For the text-containing cell, return its midpoint in (X, Y) coordinate format. 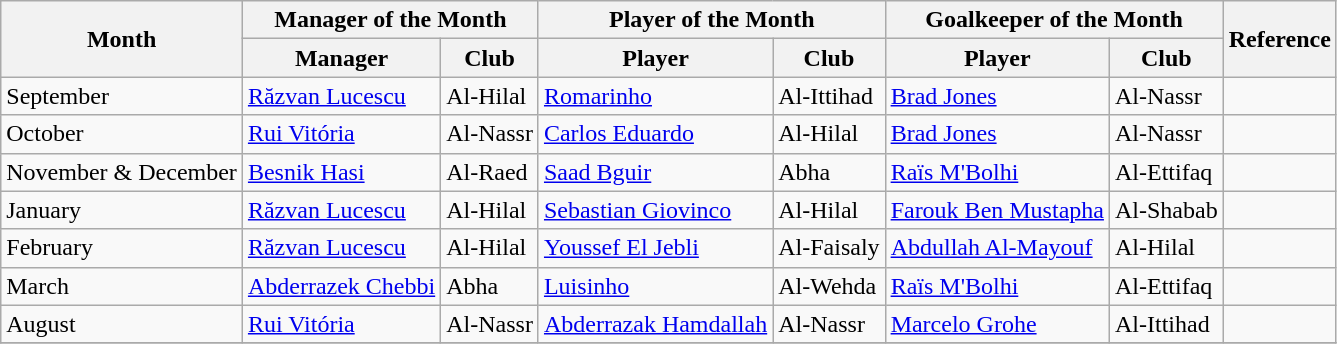
Abdullah Al-Mayouf (997, 248)
August (122, 324)
Month (122, 39)
February (122, 248)
Romarinho (655, 96)
October (122, 134)
Saad Bguir (655, 172)
Abderrazek Chebbi (341, 286)
Player of the Month (712, 20)
Abderrazak Hamdallah (655, 324)
Manager of the Month (390, 20)
Al-Wehda (829, 286)
Farouk Ben Mustapha (997, 210)
Youssef El Jebli (655, 248)
March (122, 286)
September (122, 96)
Besnik Hasi (341, 172)
Goalkeeper of the Month (1054, 20)
Al-Raed (490, 172)
Al-Faisaly (829, 248)
Manager (341, 58)
Marcelo Grohe (997, 324)
Al-Shabab (1166, 210)
Reference (1280, 39)
Sebastian Giovinco (655, 210)
November & December (122, 172)
January (122, 210)
Carlos Eduardo (655, 134)
Luisinho (655, 286)
